Pinpoint the cell where the given text exists, returning its [X, Y] midpoint coordinate. 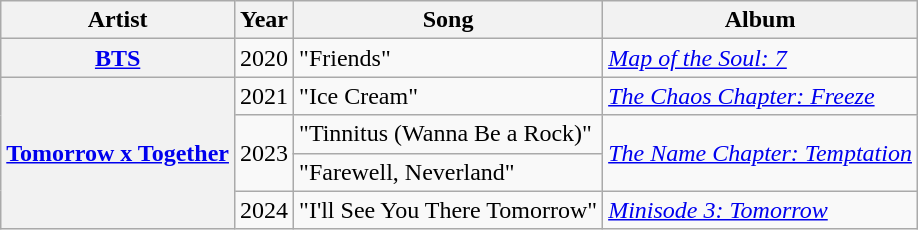
Song [448, 20]
"Farewell, Neverland" [448, 172]
The Chaos Chapter: Freeze [760, 96]
2023 [264, 153]
2020 [264, 58]
2024 [264, 210]
2021 [264, 96]
Year [264, 20]
"Friends" [448, 58]
"Tinnitus (Wanna Be a Rock)" [448, 134]
Minisode 3: Tomorrow [760, 210]
Map of the Soul: 7 [760, 58]
Tomorrow x Together [118, 153]
"I'll See You There Tomorrow" [448, 210]
The Name Chapter: Temptation [760, 153]
Artist [118, 20]
BTS [118, 58]
"Ice Cream" [448, 96]
Album [760, 20]
